Locate the cell with the specified text and output its (X, Y) center coordinate. 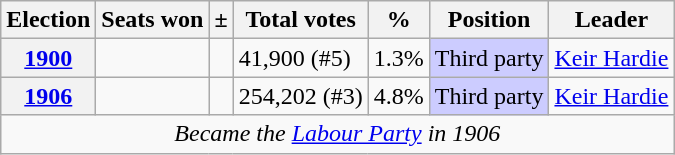
Total votes (300, 20)
Election (48, 20)
± (221, 20)
Became the Labour Party in 1906 (338, 134)
254,202 (#3) (300, 96)
Leader (612, 20)
1.3% (398, 58)
Seats won (152, 20)
Position (489, 20)
% (398, 20)
4.8% (398, 96)
1906 (48, 96)
1900 (48, 58)
41,900 (#5) (300, 58)
